From the cell containing the given text, extract its center point as [x, y] coordinate. 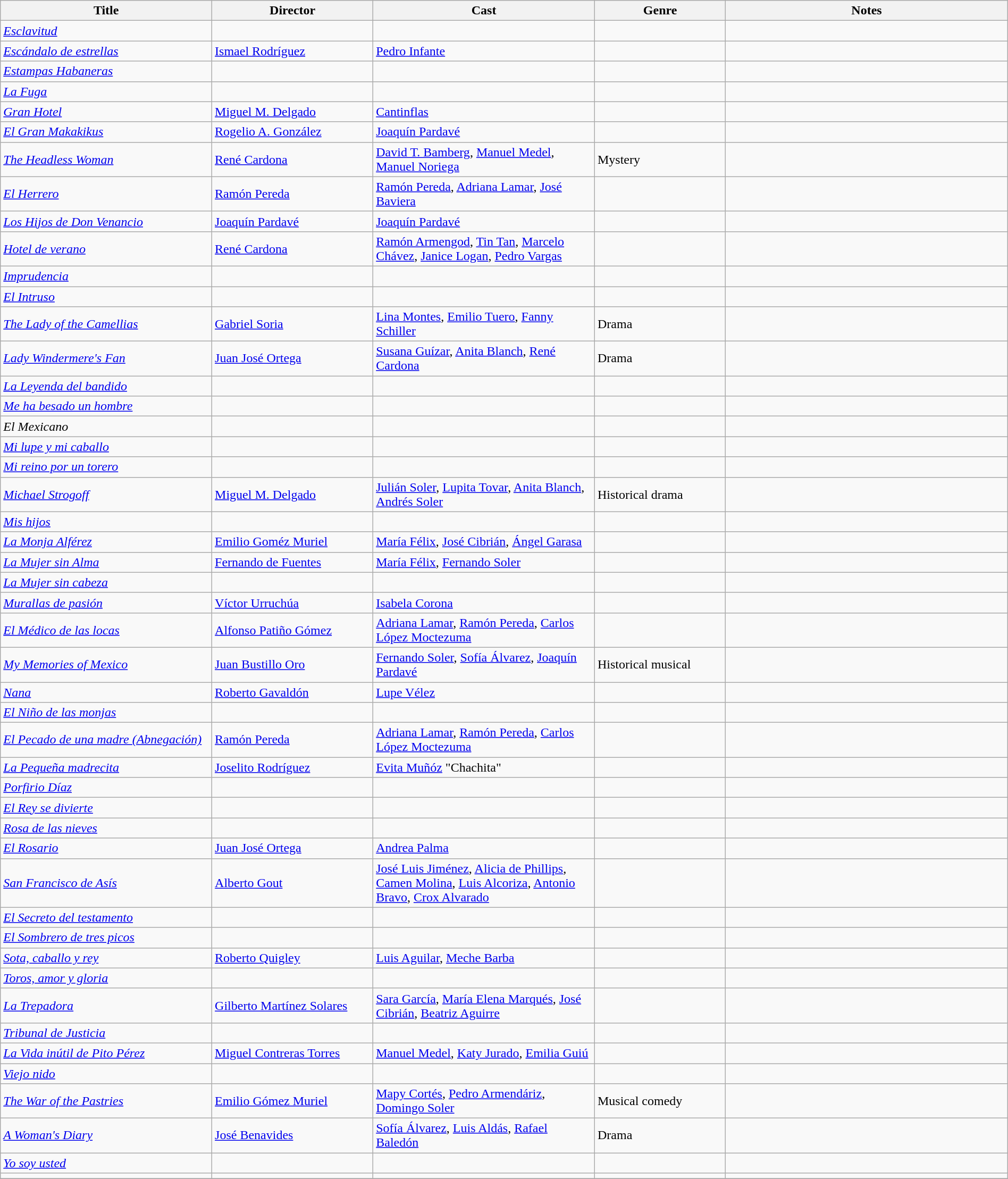
San Francisco de Asís [106, 883]
Estampas Habaneras [106, 71]
Emilio Gómez Muriel [292, 1101]
Musical comedy [660, 1101]
Roberto Quigley [292, 958]
Julián Soler, Lupita Tovar, Anita Blanch, Andrés Soler [484, 495]
Rosa de las nieves [106, 828]
Murallas de pasión [106, 603]
Alfonso Patiño Gómez [292, 630]
Fernando de Fuentes [292, 562]
Lina Montes, Emilio Tuero, Fanny Schiller [484, 324]
Cast [484, 11]
Sara García, María Elena Marqués, José Cibrián, Beatriz Aguirre [484, 1005]
Historical drama [660, 495]
Ramón Armengod, Tin Tan, Marcelo Chávez, Janice Logan, Pedro Vargas [484, 249]
Pedro Infante [484, 51]
El Gran Makakikus [106, 132]
Lady Windermere's Fan [106, 358]
The Lady of the Camellias [106, 324]
Porfirio Díaz [106, 788]
Ismael Rodríguez [292, 51]
El Secreto del testamento [106, 917]
Tribunal de Justicia [106, 1033]
Sota, caballo y rey [106, 958]
Escándalo de estrellas [106, 51]
Susana Guízar, Anita Blanch, René Cardona [484, 358]
Gran Hotel [106, 112]
El Intruso [106, 296]
Mi lupe y mi caballo [106, 447]
David T. Bamberg, Manuel Medel, Manuel Noriega [484, 160]
Nana [106, 692]
Notes [867, 11]
My Memories of Mexico [106, 665]
El Niño de las monjas [106, 713]
Andrea Palma [484, 848]
Gabriel Soria [292, 324]
Roberto Gavaldón [292, 692]
José Benavides [292, 1136]
Rogelio A. González [292, 132]
María Félix, José Cibrián, Ángel Garasa [484, 542]
Mis hijos [106, 522]
La Trepadora [106, 1005]
El Herrero [106, 194]
Title [106, 11]
Sofía Álvarez, Luis Aldás, Rafael Baledón [484, 1136]
Me ha besado un hombre [106, 406]
La Pequeña madrecita [106, 767]
Isabela Corona [484, 603]
La Vida inútil de Pito Pérez [106, 1053]
Los Hijos de Don Venancio [106, 221]
Emilio Goméz Muriel [292, 542]
La Monja Alférez [106, 542]
María Félix, Fernando Soler [484, 562]
Miguel Contreras Torres [292, 1053]
The War of the Pastries [106, 1101]
Alberto Gout [292, 883]
Ramón Pereda, Adriana Lamar, José Baviera [484, 194]
La Fuga [106, 91]
A Woman's Diary [106, 1136]
Toros, amor y gloria [106, 978]
La Mujer sin cabeza [106, 582]
Michael Strogoff [106, 495]
Director [292, 11]
Manuel Medel, Katy Jurado, Emilia Guiú [484, 1053]
Mi reino por un torero [106, 467]
Yo soy usted [106, 1163]
Evita Muñóz "Chachita" [484, 767]
The Headless Woman [106, 160]
Historical musical [660, 665]
Genre [660, 11]
Fernando Soler, Sofía Álvarez, Joaquín Pardavé [484, 665]
Joselito Rodríguez [292, 767]
José Luis Jiménez, Alicia de Phillips, Camen Molina, Luis Alcoriza, Antonio Bravo, Crox Alvarado [484, 883]
Luis Aguilar, Meche Barba [484, 958]
El Médico de las locas [106, 630]
El Sombrero de tres picos [106, 938]
Esclavitud [106, 31]
El Rey se divierte [106, 808]
Lupe Vélez [484, 692]
Gilberto Martínez Solares [292, 1005]
Mapy Cortés, Pedro Armendáriz, Domingo Soler [484, 1101]
El Mexicano [106, 427]
Hotel de verano [106, 249]
Cantinflas [484, 112]
La Mujer sin Alma [106, 562]
Víctor Urruchúa [292, 603]
La Leyenda del bandido [106, 386]
Mystery [660, 160]
Juan Bustillo Oro [292, 665]
El Pecado de una madre (Abnegación) [106, 740]
El Rosario [106, 848]
Imprudencia [106, 276]
Viejo nido [106, 1074]
